Find where the given text appears and provide that cell's center as (X, Y) coordinate. 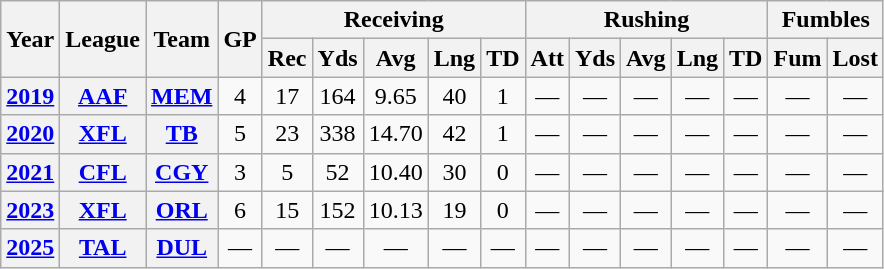
42 (454, 134)
Fum (798, 58)
CGY (182, 172)
Receiving (394, 20)
19 (454, 210)
4 (240, 96)
2025 (30, 248)
17 (287, 96)
Att (547, 58)
338 (338, 134)
14.70 (396, 134)
23 (287, 134)
3 (240, 172)
6 (240, 210)
52 (338, 172)
TB (182, 134)
Fumbles (826, 20)
30 (454, 172)
MEM (182, 96)
League (103, 39)
DUL (182, 248)
2019 (30, 96)
10.40 (396, 172)
Rushing (646, 20)
CFL (103, 172)
2021 (30, 172)
15 (287, 210)
40 (454, 96)
Year (30, 39)
9.65 (396, 96)
ORL (182, 210)
Team (182, 39)
152 (338, 210)
2020 (30, 134)
2023 (30, 210)
GP (240, 39)
Lost (855, 58)
10.13 (396, 210)
164 (338, 96)
AAF (103, 96)
Rec (287, 58)
TAL (103, 248)
